Extract the [X, Y] coordinate from the center of the cell holding the provided text.  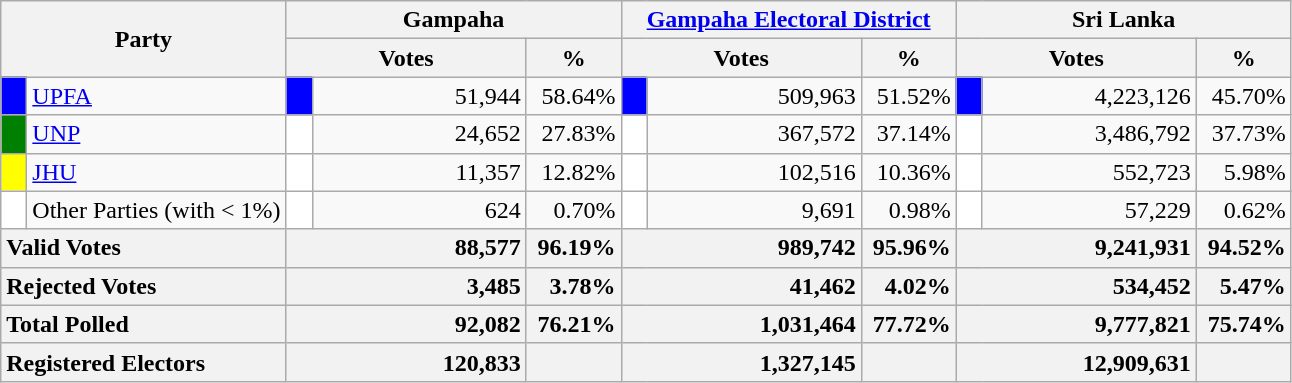
41,462 [741, 286]
Sri Lanka [1124, 20]
1,031,464 [741, 324]
88,577 [406, 248]
9,691 [754, 210]
27.83% [574, 134]
92,082 [406, 324]
120,833 [406, 362]
1,327,145 [741, 362]
4.02% [908, 286]
JHU [156, 172]
102,516 [754, 172]
9,777,821 [1076, 324]
Gampaha [454, 20]
Valid Votes [144, 248]
Registered Electors [144, 362]
57,229 [1089, 210]
0.62% [1244, 210]
76.21% [574, 324]
3.78% [574, 286]
95.96% [908, 248]
UPFA [156, 96]
367,572 [754, 134]
509,963 [754, 96]
37.73% [1244, 134]
5.47% [1244, 286]
75.74% [1244, 324]
5.98% [1244, 172]
3,485 [406, 286]
96.19% [574, 248]
Rejected Votes [144, 286]
94.52% [1244, 248]
12,909,631 [1076, 362]
989,742 [741, 248]
10.36% [908, 172]
11,357 [419, 172]
24,652 [419, 134]
534,452 [1076, 286]
9,241,931 [1076, 248]
3,486,792 [1089, 134]
0.98% [908, 210]
Total Polled [144, 324]
12.82% [574, 172]
Gampaha Electoral District [788, 20]
UNP [156, 134]
37.14% [908, 134]
552,723 [1089, 172]
Party [144, 39]
77.72% [908, 324]
51,944 [419, 96]
624 [419, 210]
51.52% [908, 96]
4,223,126 [1089, 96]
58.64% [574, 96]
0.70% [574, 210]
Other Parties (with < 1%) [156, 210]
45.70% [1244, 96]
